Output the [x, y] coordinate of the center of the cell containing the given text.  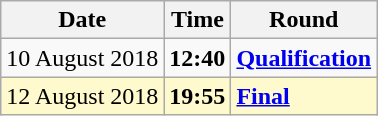
Date [82, 20]
12 August 2018 [82, 96]
Round [304, 20]
12:40 [198, 58]
Time [198, 20]
10 August 2018 [82, 58]
Final [304, 96]
19:55 [198, 96]
Qualification [304, 58]
